Capture the cell that displays the provided text and extract its (X, Y) central coordinate. 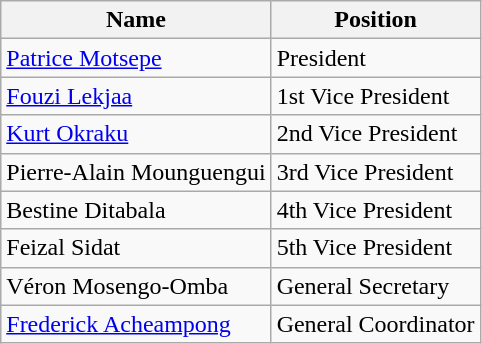
General Secretary (376, 286)
1st Vice President (376, 96)
Frederick Acheampong (136, 324)
Fouzi Lekjaa (136, 96)
President (376, 58)
2nd Vice President (376, 134)
Véron Mosengo-Omba (136, 286)
Position (376, 20)
Bestine Ditabala (136, 210)
Kurt Okraku (136, 134)
Patrice Motsepe (136, 58)
3rd Vice President (376, 172)
4th Vice President (376, 210)
5th Vice President (376, 248)
Name (136, 20)
Pierre-Alain Mounguengui (136, 172)
General Coordinator (376, 324)
Feizal Sidat (136, 248)
